Determine the (x, y) coordinate at the center of the cell enclosing the given text.  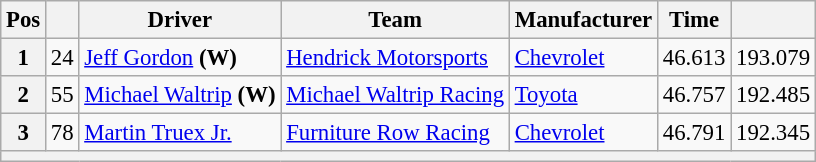
Pos (24, 20)
46.613 (694, 58)
3 (24, 133)
Furniture Row Racing (396, 133)
78 (62, 133)
55 (62, 95)
Michael Waltrip (W) (180, 95)
192.485 (774, 95)
24 (62, 58)
Driver (180, 20)
46.791 (694, 133)
46.757 (694, 95)
Time (694, 20)
Team (396, 20)
Michael Waltrip Racing (396, 95)
Martin Truex Jr. (180, 133)
Jeff Gordon (W) (180, 58)
192.345 (774, 133)
193.079 (774, 58)
Hendrick Motorsports (396, 58)
Manufacturer (583, 20)
1 (24, 58)
Toyota (583, 95)
2 (24, 95)
